Pinpoint the cell where the given text exists, returning its (x, y) midpoint coordinate. 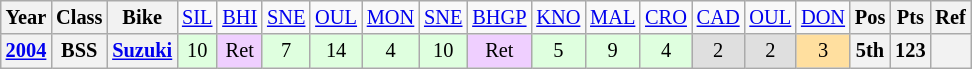
SIL (197, 17)
MAL (612, 17)
Class (79, 17)
7 (286, 51)
BHI (240, 17)
BHGP (499, 17)
Suzuki (142, 51)
5 (558, 51)
Year (26, 17)
Pts (910, 17)
KNO (558, 17)
DON (823, 17)
BSS (79, 51)
5th (870, 51)
Bike (142, 17)
MON (390, 17)
9 (612, 51)
Pos (870, 17)
CAD (718, 17)
2004 (26, 51)
Ref (950, 17)
3 (823, 51)
123 (910, 51)
14 (336, 51)
CRO (666, 17)
